Find where the given text appears and provide that cell's center as (x, y) coordinate. 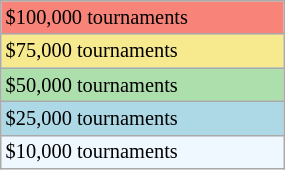
$75,000 tournaments (142, 51)
$10,000 tournaments (142, 152)
$25,000 tournaments (142, 118)
$50,000 tournaments (142, 85)
$100,000 tournaments (142, 17)
